Identify which cell holds the provided text, then report its (x, y) central coordinate. 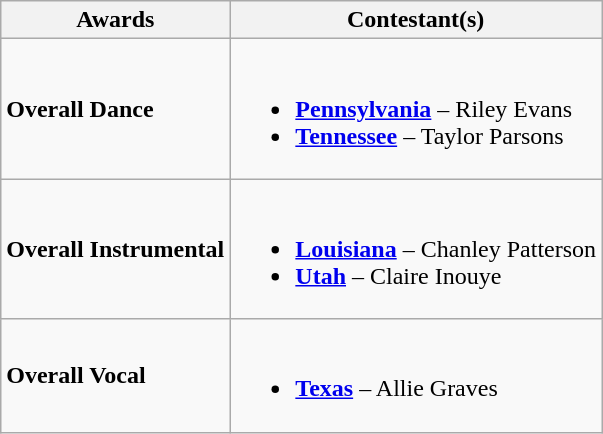
Pennsylvania – Riley Evans Tennessee – Taylor Parsons (416, 109)
Louisiana – Chanley Patterson Utah – Claire Inouye (416, 249)
Overall Instrumental (116, 249)
Overall Dance (116, 109)
Overall Vocal (116, 376)
Awards (116, 20)
Contestant(s) (416, 20)
Texas – Allie Graves (416, 376)
